Identify which cell holds the provided text, then report its (X, Y) central coordinate. 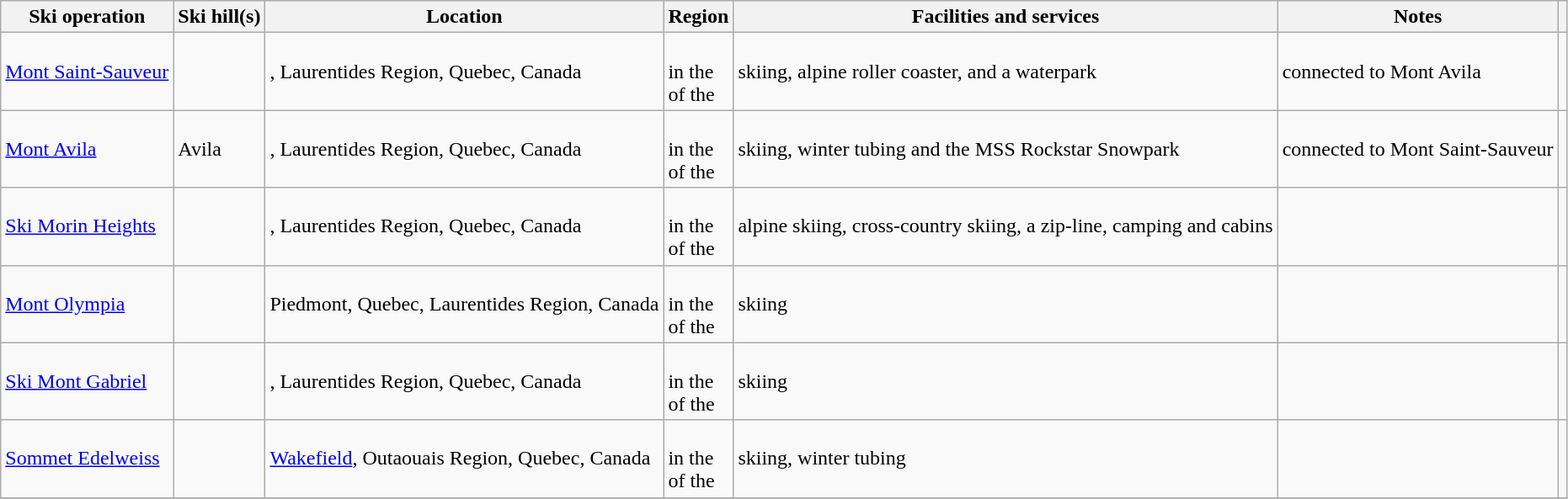
skiing, winter tubing and the MSS Rockstar Snowpark (1005, 149)
skiing, winter tubing (1005, 459)
alpine skiing, cross-country skiing, a zip-line, camping and cabins (1005, 226)
Sommet Edelweiss (88, 459)
Notes (1418, 17)
Region (699, 17)
connected to Mont Avila (1418, 72)
Facilities and services (1005, 17)
Avila (219, 149)
connected to Mont Saint-Sauveur (1418, 149)
Location (465, 17)
Piedmont, Quebec, Laurentides Region, Canada (465, 304)
Mont Olympia (88, 304)
skiing, alpine roller coaster, and a waterpark (1005, 72)
Ski operation (88, 17)
Mont Saint-Sauveur (88, 72)
Wakefield, Outaouais Region, Quebec, Canada (465, 459)
Ski hill(s) (219, 17)
Mont Avila (88, 149)
Ski Mont Gabriel (88, 381)
Ski Morin Heights (88, 226)
